Search for the cell housing the specified text and yield its (x, y) center coordinate. 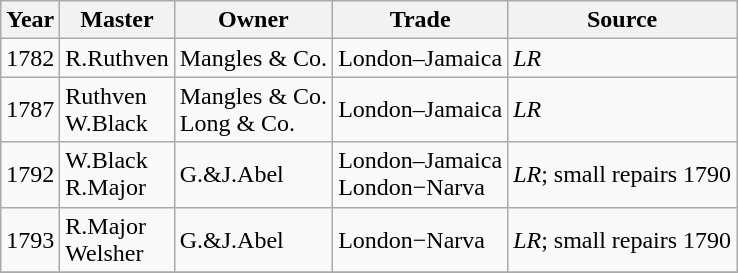
1782 (30, 58)
R.MajorWelsher (117, 240)
1792 (30, 174)
W.BlackR.Major (117, 174)
Master (117, 20)
1793 (30, 240)
RuthvenW.Black (117, 110)
Owner (253, 20)
Trade (420, 20)
Mangles & Co.Long & Co. (253, 110)
London−Narva (420, 240)
R.Ruthven (117, 58)
Year (30, 20)
1787 (30, 110)
London–JamaicaLondon−Narva (420, 174)
Mangles & Co. (253, 58)
Source (622, 20)
